For the text-containing cell, return its midpoint in (x, y) coordinate format. 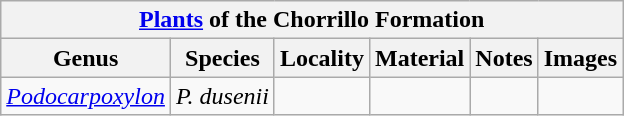
Species (222, 58)
Genus (86, 58)
Material (419, 58)
Locality (322, 58)
Plants of the Chorrillo Formation (312, 20)
Notes (504, 58)
Podocarpoxylon (86, 96)
P. dusenii (222, 96)
Images (580, 58)
